Detect which cell encompasses the target text, then output its (X, Y) center coordinate. 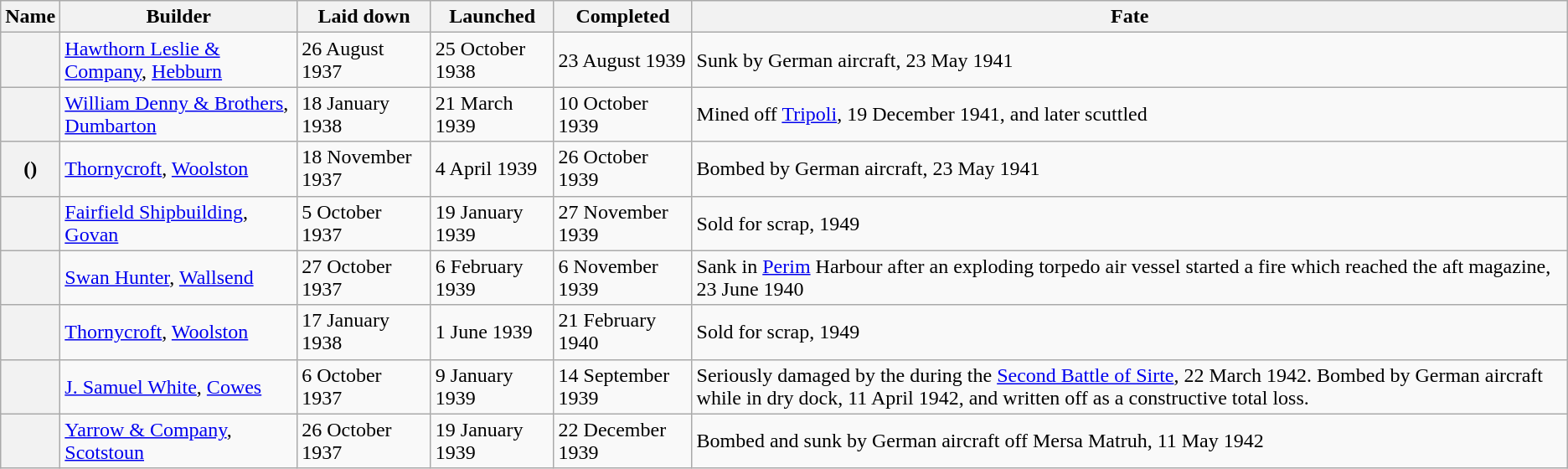
Launched (493, 17)
10 October 1939 (623, 114)
21 March 1939 (493, 114)
14 September 1939 (623, 387)
Swan Hunter, Wallsend (179, 278)
18 January 1938 (364, 114)
27 October 1937 (364, 278)
Hawthorn Leslie & Company, Hebburn (179, 60)
25 October 1938 (493, 60)
Name (30, 17)
Laid down (364, 17)
Builder (179, 17)
Bombed by German aircraft, 23 May 1941 (1129, 169)
Yarrow & Company, Scotstoun (179, 441)
22 December 1939 (623, 441)
6 February 1939 (493, 278)
Fate (1129, 17)
18 November 1937 (364, 169)
26 October 1939 (623, 169)
Fairfield Shipbuilding, Govan (179, 223)
5 October 1937 (364, 223)
Sunk by German aircraft, 23 May 1941 (1129, 60)
6 October 1937 (364, 387)
J. Samuel White, Cowes (179, 387)
27 November 1939 (623, 223)
Bombed and sunk by German aircraft off Mersa Matruh, 11 May 1942 (1129, 441)
26 October 1937 (364, 441)
17 January 1938 (364, 332)
9 January 1939 (493, 387)
Sank in Perim Harbour after an exploding torpedo air vessel started a fire which reached the aft magazine, 23 June 1940 (1129, 278)
21 February 1940 (623, 332)
23 August 1939 (623, 60)
4 April 1939 (493, 169)
Mined off Tripoli, 19 December 1941, and later scuttled (1129, 114)
Completed (623, 17)
1 June 1939 (493, 332)
() (30, 169)
6 November 1939 (623, 278)
William Denny & Brothers, Dumbarton (179, 114)
26 August 1937 (364, 60)
